Find where the given text appears and provide that cell's center as (X, Y) coordinate. 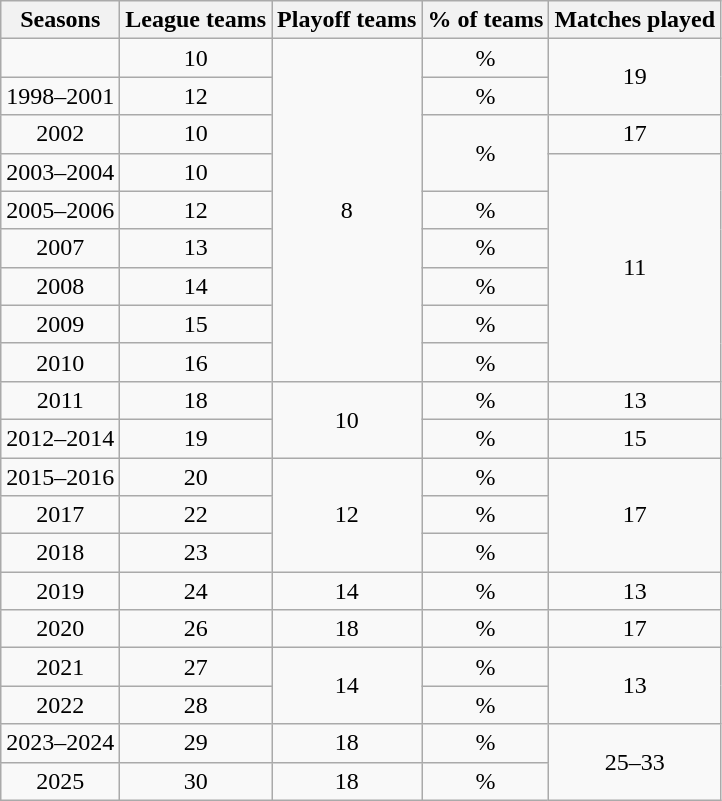
2005–2006 (60, 210)
2007 (60, 248)
26 (196, 629)
8 (347, 210)
2023–2024 (60, 743)
Seasons (60, 20)
27 (196, 667)
Matches played (635, 20)
2003–2004 (60, 172)
1998–2001 (60, 96)
2011 (60, 400)
24 (196, 591)
2002 (60, 134)
2017 (60, 515)
30 (196, 781)
% of teams (486, 20)
Playoff teams (347, 20)
League teams (196, 20)
2025 (60, 781)
2018 (60, 553)
2020 (60, 629)
29 (196, 743)
2009 (60, 324)
11 (635, 267)
16 (196, 362)
2012–2014 (60, 438)
2010 (60, 362)
2022 (60, 705)
28 (196, 705)
23 (196, 553)
20 (196, 477)
2015–2016 (60, 477)
2008 (60, 286)
25–33 (635, 762)
2021 (60, 667)
22 (196, 515)
2019 (60, 591)
